Find where the given text appears and provide that cell's center as [x, y] coordinate. 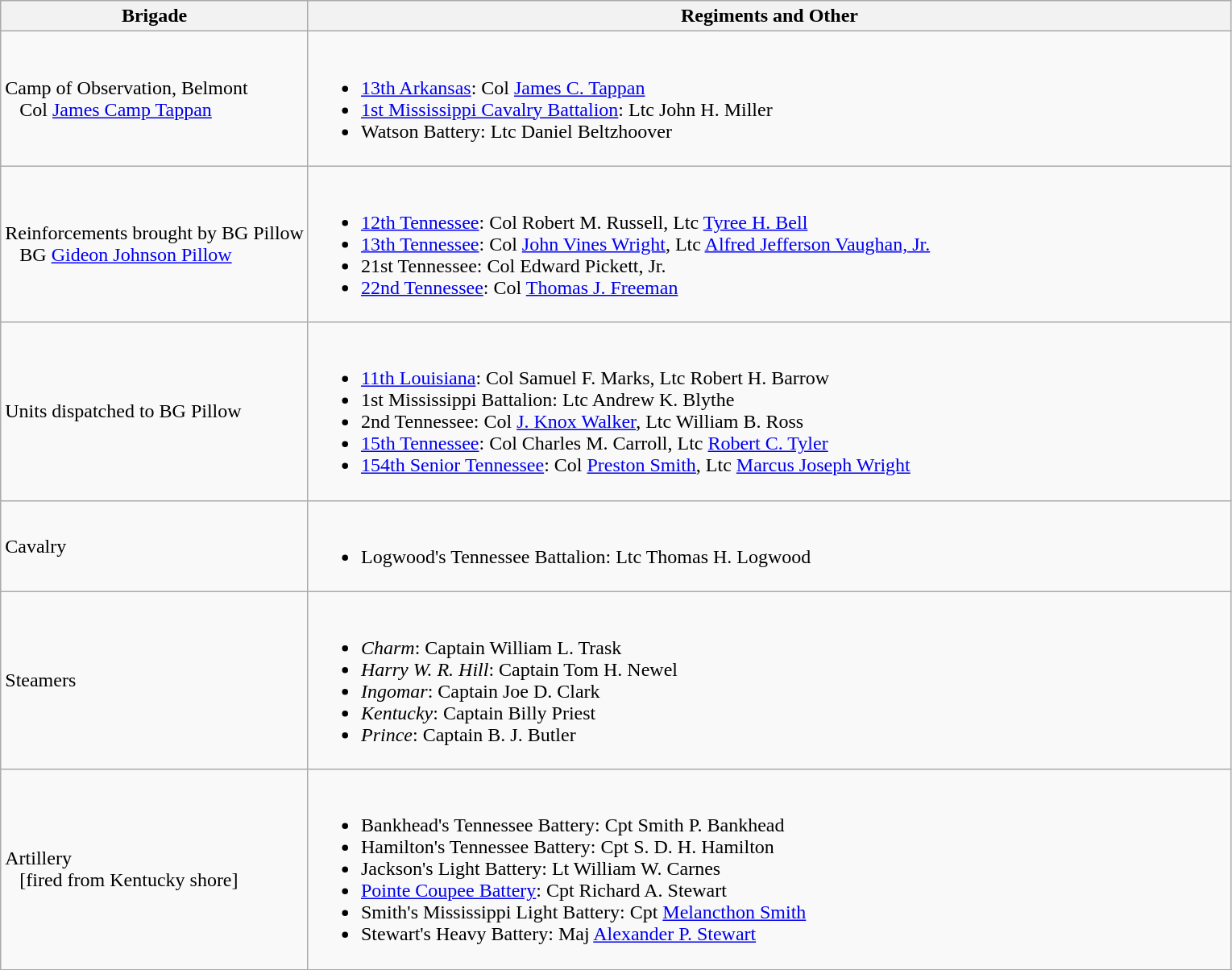
Camp of Observation, Belmont Col James Camp Tappan [155, 98]
Units dispatched to BG Pillow [155, 411]
Regiments and Other [769, 16]
Cavalry [155, 546]
Logwood's Tennessee Battalion: Ltc Thomas H. Logwood [769, 546]
13th Arkansas: Col James C. Tappan1st Mississippi Cavalry Battalion: Ltc John H. MillerWatson Battery: Ltc Daniel Beltzhoover [769, 98]
Artillery [fired from Kentucky shore] [155, 869]
Brigade [155, 16]
Steamers [155, 680]
Reinforcements brought by BG Pillow BG Gideon Johnson Pillow [155, 244]
